From the cell containing the given text, extract its center point as (X, Y) coordinate. 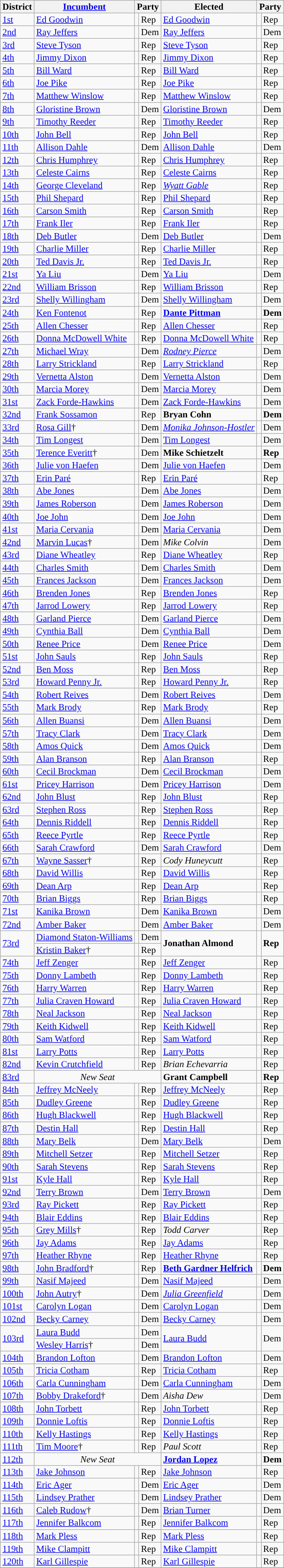
34th (17, 440)
Ken Fontenot (85, 313)
53rd (17, 682)
106th (17, 1383)
George Cleveland (85, 185)
2nd (17, 32)
Caleb Rudow† (85, 1510)
85th (17, 1103)
83rd (17, 1077)
7th (17, 96)
49th (17, 631)
Jonathan Almond (209, 943)
11th (17, 147)
74th (17, 962)
24th (17, 313)
Marvin Lucas† (85, 542)
10th (17, 134)
55th (17, 708)
45th (17, 580)
62nd (17, 797)
12th (17, 160)
84th (17, 1090)
Wyatt Gable (209, 185)
21st (17, 274)
Aisha Dew (209, 1396)
Todd Carver (209, 1230)
92nd (17, 1192)
41st (17, 529)
112th (17, 1460)
58th (17, 746)
33rd (17, 427)
26th (17, 338)
Grant Campbell (209, 1077)
57th (17, 733)
Dante Pittman (209, 313)
119th (17, 1549)
Mike Schietzelt (209, 453)
38th (17, 491)
Cody Huneycutt (209, 861)
27th (17, 351)
Monika Johnson-Hostler (209, 427)
29th (17, 376)
Diamond Staton-Williams (85, 937)
Elected (209, 7)
75th (17, 975)
Kevin Crutchfield (85, 1064)
108th (17, 1408)
107th (17, 1396)
Tim Moore† (85, 1447)
109th (17, 1421)
93rd (17, 1205)
Terence Everitt† (85, 453)
36th (17, 465)
Kristin Baker† (85, 950)
32nd (17, 415)
91st (17, 1179)
15th (17, 198)
35th (17, 453)
77th (17, 1001)
Mike Colvin (209, 542)
Rosa Gill† (85, 427)
5th (17, 71)
98th (17, 1268)
97th (17, 1255)
117th (17, 1523)
Brian Turner (209, 1510)
Bobby Drakeford† (85, 1396)
3rd (17, 45)
43rd (17, 555)
103rd (17, 1338)
46th (17, 593)
Paul Scott (209, 1447)
44th (17, 567)
John Autry† (85, 1294)
22nd (17, 287)
64th (17, 822)
70th (17, 899)
20th (17, 262)
99th (17, 1281)
42nd (17, 542)
71st (17, 911)
73rd (17, 943)
90th (17, 1166)
65th (17, 835)
59th (17, 759)
28th (17, 364)
23rd (17, 300)
31st (17, 402)
104th (17, 1357)
50th (17, 644)
54th (17, 695)
Grey Mills† (85, 1230)
Brian Echevarria (209, 1064)
88th (17, 1141)
86th (17, 1116)
6th (17, 83)
94th (17, 1217)
87th (17, 1128)
48th (17, 618)
82nd (17, 1064)
105th (17, 1370)
120th (17, 1561)
61st (17, 784)
114th (17, 1485)
63rd (17, 809)
Beth Gardner Helfrich (209, 1268)
Julia Greenfield (209, 1294)
Incumbent (85, 7)
67th (17, 861)
Michael Wray (85, 351)
60th (17, 771)
13th (17, 173)
Rodney Pierce (209, 351)
80th (17, 1039)
Bryan Cohn (209, 415)
39th (17, 504)
17th (17, 223)
Frank Sossamon (85, 415)
47th (17, 606)
37th (17, 478)
District (17, 7)
72nd (17, 924)
113th (17, 1472)
76th (17, 988)
30th (17, 389)
Wesley Harris† (85, 1345)
95th (17, 1230)
40th (17, 517)
89th (17, 1153)
100th (17, 1294)
69th (17, 886)
78th (17, 1013)
56th (17, 720)
102nd (17, 1319)
18th (17, 236)
9th (17, 121)
116th (17, 1510)
110th (17, 1434)
14th (17, 185)
8th (17, 109)
101st (17, 1307)
16th (17, 211)
51st (17, 657)
Wayne Sasser† (85, 861)
111th (17, 1447)
118th (17, 1536)
25th (17, 325)
79th (17, 1026)
52nd (17, 669)
81st (17, 1052)
Jordan Lopez (209, 1460)
19th (17, 249)
66th (17, 848)
115th (17, 1497)
68th (17, 873)
96th (17, 1243)
4th (17, 58)
John Bradford† (85, 1268)
1st (17, 20)
